For the text-containing cell, return its midpoint in [X, Y] coordinate format. 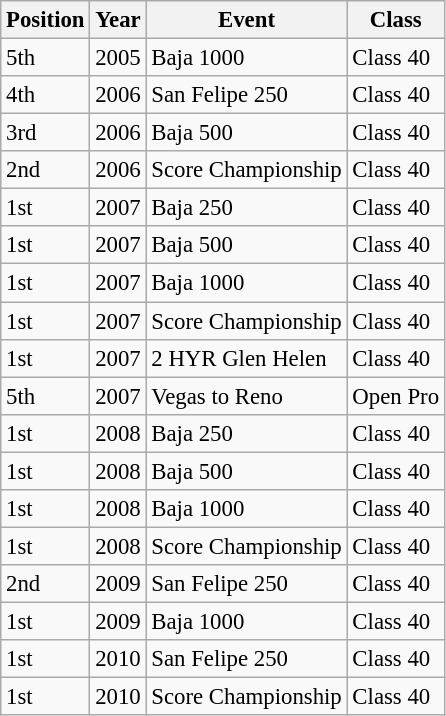
3rd [46, 133]
Year [118, 20]
Vegas to Reno [246, 396]
Event [246, 20]
Open Pro [396, 396]
Class [396, 20]
4th [46, 95]
2005 [118, 58]
Position [46, 20]
2 HYR Glen Helen [246, 358]
